Scan for the cell matching the given text and deliver its (x, y) coordinate at center. 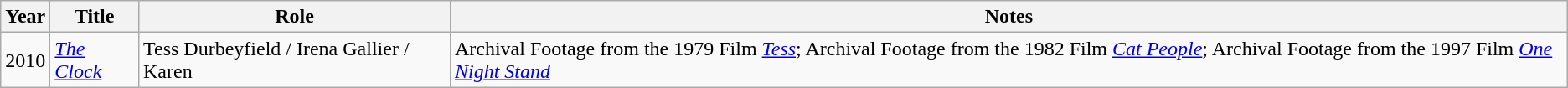
Tess Durbeyfield / Irena Gallier / Karen (294, 60)
Archival Footage from the 1979 Film Tess; Archival Footage from the 1982 Film Cat People; Archival Footage from the 1997 Film One Night Stand (1008, 60)
Role (294, 17)
Notes (1008, 17)
Title (95, 17)
The Clock (95, 60)
2010 (25, 60)
Year (25, 17)
